Search for the cell housing the specified text and yield its [x, y] center coordinate. 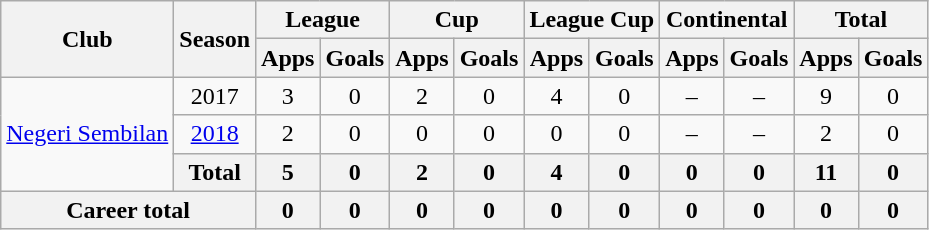
Continental [727, 20]
3 [288, 96]
Club [88, 39]
9 [826, 96]
2018 [215, 134]
League Cup [592, 20]
Cup [457, 20]
5 [288, 172]
2017 [215, 96]
League [323, 20]
Negeri Sembilan [88, 134]
Season [215, 39]
11 [826, 172]
Career total [128, 210]
